Identify which cell holds the provided text, then report its [x, y] central coordinate. 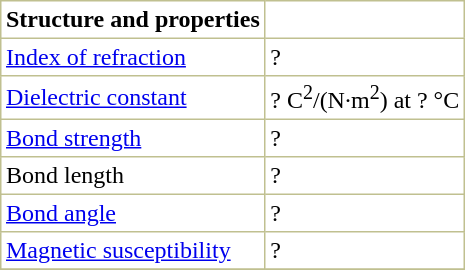
Magnetic susceptibility [133, 251]
Dielectric constant [133, 98]
? C2/(N·m2) at ? °C [364, 98]
Bond length [133, 176]
Bond angle [133, 214]
Index of refraction [133, 57]
Bond strength [133, 139]
Structure and properties [133, 20]
